Extract the (x, y) coordinate from the center of the cell holding the provided text.  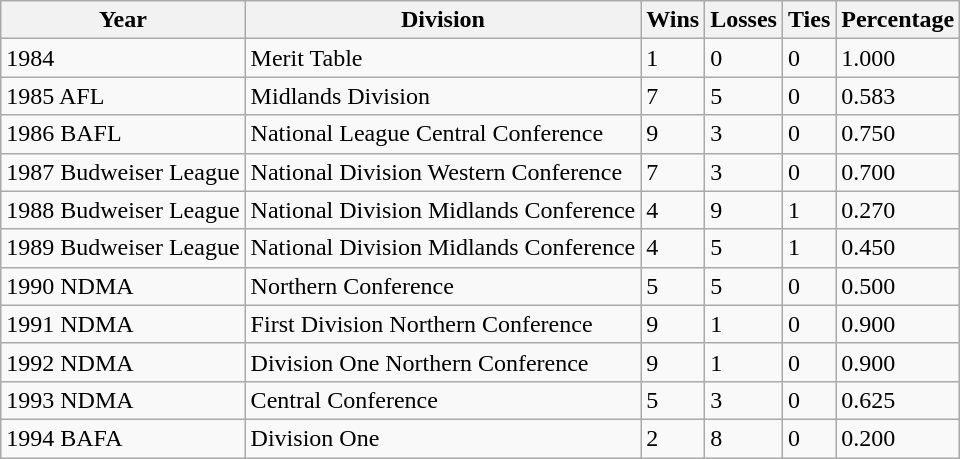
Division One Northern Conference (443, 362)
Wins (673, 20)
National Division Western Conference (443, 172)
National League Central Conference (443, 134)
0.200 (898, 438)
Division (443, 20)
0.750 (898, 134)
Losses (744, 20)
Merit Table (443, 58)
2 (673, 438)
1993 NDMA (123, 400)
0.450 (898, 248)
1992 NDMA (123, 362)
1994 BAFA (123, 438)
1985 AFL (123, 96)
1984 (123, 58)
Central Conference (443, 400)
0.625 (898, 400)
1987 Budweiser League (123, 172)
Midlands Division (443, 96)
Percentage (898, 20)
0.583 (898, 96)
Ties (808, 20)
1988 Budweiser League (123, 210)
Northern Conference (443, 286)
First Division Northern Conference (443, 324)
8 (744, 438)
0.700 (898, 172)
1990 NDMA (123, 286)
1986 BAFL (123, 134)
0.270 (898, 210)
Year (123, 20)
1991 NDMA (123, 324)
1.000 (898, 58)
Division One (443, 438)
1989 Budweiser League (123, 248)
0.500 (898, 286)
